Identify which cell holds the provided text, then report its (x, y) central coordinate. 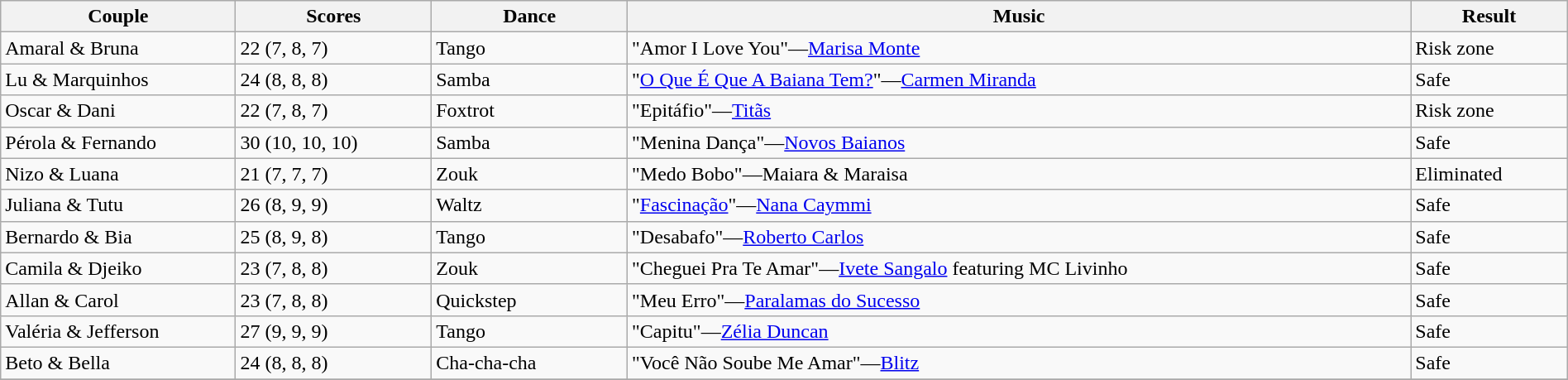
Beto & Bella (118, 363)
Valéria & Jefferson (118, 331)
26 (8, 9, 9) (334, 205)
27 (9, 9, 9) (334, 331)
"Amor I Love You"—Marisa Monte (1019, 48)
"O Que É Que A Baiana Tem?"—Carmen Miranda (1019, 79)
Waltz (529, 205)
"Você Não Soube Me Amar"—Blitz (1019, 363)
"Fascinação"—Nana Caymmi (1019, 205)
Amaral & Bruna (118, 48)
Allan & Carol (118, 300)
"Desabafo"—Roberto Carlos (1019, 237)
"Cheguei Pra Te Amar"—Ivete Sangalo featuring MC Livinho (1019, 268)
Couple (118, 17)
Nizo & Luana (118, 174)
Camila & Djeiko (118, 268)
"Medo Bobo"—Maiara & Maraisa (1019, 174)
"Epitáfio"—Titãs (1019, 111)
25 (8, 9, 8) (334, 237)
Result (1489, 17)
Juliana & Tutu (118, 205)
Cha-cha-cha (529, 363)
Pérola & Fernando (118, 142)
"Capitu"—Zélia Duncan (1019, 331)
Bernardo & Bia (118, 237)
Scores (334, 17)
Lu & Marquinhos (118, 79)
30 (10, 10, 10) (334, 142)
Music (1019, 17)
"Menina Dança"—Novos Baianos (1019, 142)
"Meu Erro"—Paralamas do Sucesso (1019, 300)
Eliminated (1489, 174)
Quickstep (529, 300)
Oscar & Dani (118, 111)
Dance (529, 17)
21 (7, 7, 7) (334, 174)
Foxtrot (529, 111)
